Search for the cell housing the specified text and yield its [X, Y] center coordinate. 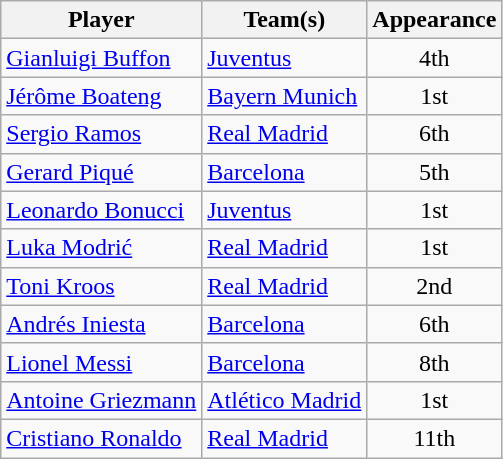
Sergio Ramos [102, 134]
Luka Modrić [102, 248]
Gerard Piqué [102, 172]
Team(s) [284, 20]
Cristiano Ronaldo [102, 438]
2nd [434, 286]
Gianluigi Buffon [102, 58]
Atlético Madrid [284, 400]
Bayern Munich [284, 96]
11th [434, 438]
5th [434, 172]
Jérôme Boateng [102, 96]
Leonardo Bonucci [102, 210]
Toni Kroos [102, 286]
4th [434, 58]
Lionel Messi [102, 362]
Appearance [434, 20]
Antoine Griezmann [102, 400]
Andrés Iniesta [102, 324]
8th [434, 362]
Player [102, 20]
